Pinpoint the cell where the given text exists, returning its [X, Y] midpoint coordinate. 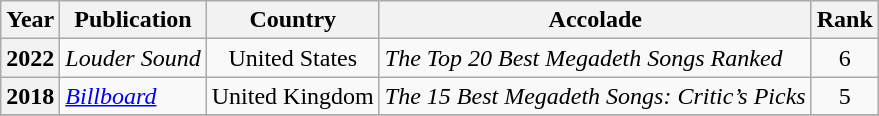
5 [844, 96]
2018 [30, 96]
Rank [844, 20]
Publication [133, 20]
Country [292, 20]
Louder Sound [133, 58]
United Kingdom [292, 96]
Accolade [595, 20]
6 [844, 58]
The Top 20 Best Megadeth Songs Ranked [595, 58]
The 15 Best Megadeth Songs: Critic’s Picks [595, 96]
United States [292, 58]
2022 [30, 58]
Billboard [133, 96]
Year [30, 20]
